Pinpoint the cell where the given text exists, returning its [x, y] midpoint coordinate. 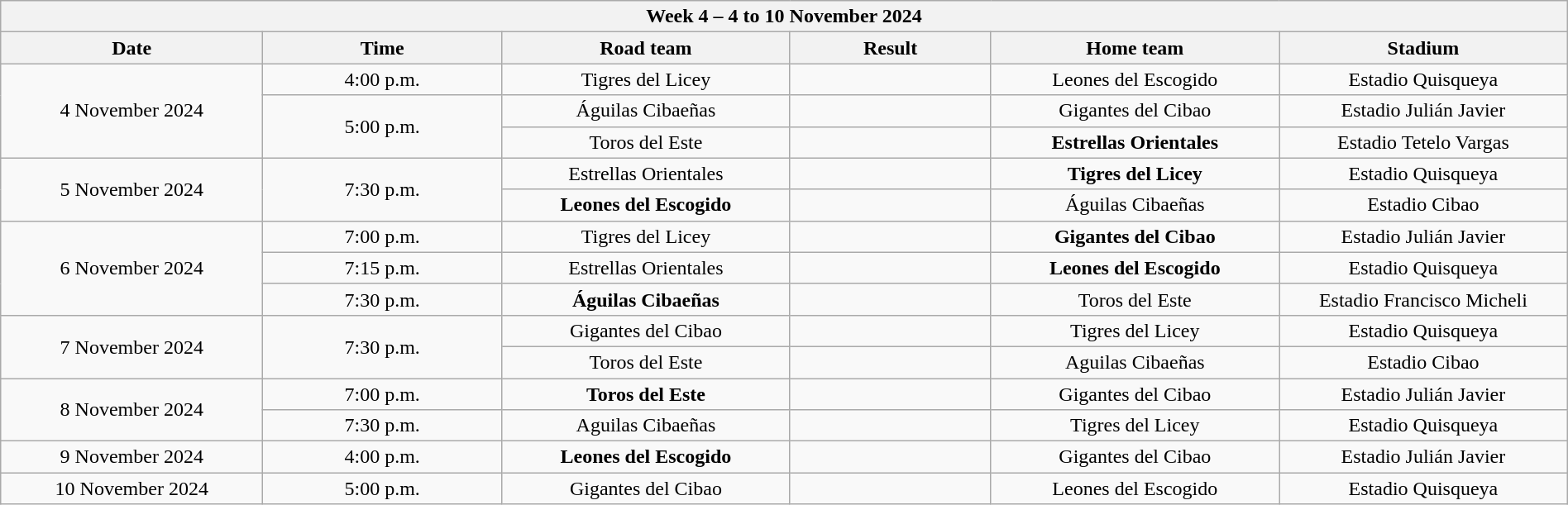
Date [132, 48]
Estadio Tetelo Vargas [1424, 142]
Time [382, 48]
Week 4 – 4 to 10 November 2024 [784, 17]
4 November 2024 [132, 111]
9 November 2024 [132, 457]
Stadium [1424, 48]
Home team [1135, 48]
Road team [647, 48]
6 November 2024 [132, 268]
Result [890, 48]
10 November 2024 [132, 488]
5 November 2024 [132, 189]
8 November 2024 [132, 410]
Estadio Francisco Micheli [1424, 299]
7:15 p.m. [382, 268]
7 November 2024 [132, 346]
